Capture the cell that displays the provided text and extract its (X, Y) central coordinate. 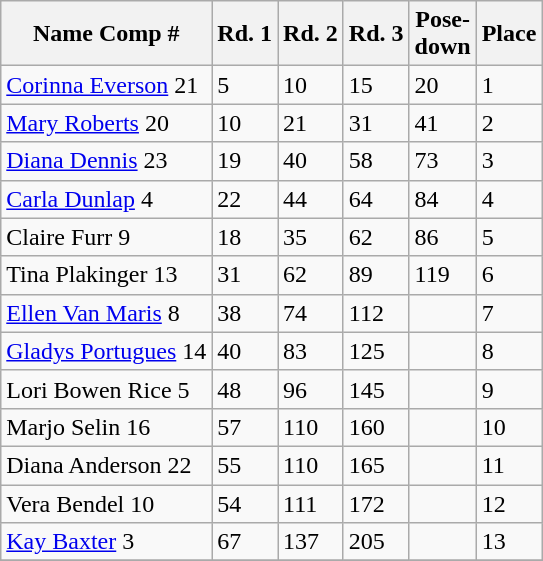
125 (376, 351)
111 (311, 503)
Gladys Portugues 14 (106, 351)
57 (245, 427)
Claire Furr 9 (106, 237)
Marjo Selin 16 (106, 427)
83 (311, 351)
35 (311, 237)
22 (245, 199)
64 (376, 199)
Diana Anderson 22 (106, 465)
15 (376, 85)
Lori Bowen Rice 5 (106, 389)
55 (245, 465)
67 (245, 542)
Carla Dunlap 4 (106, 199)
160 (376, 427)
3 (509, 161)
2 (509, 123)
1 (509, 85)
Pose-down (442, 34)
Place (509, 34)
Ellen Van Maris 8 (106, 313)
58 (376, 161)
Rd. 3 (376, 34)
4 (509, 199)
Name Comp # (106, 34)
Diana Dennis 23 (106, 161)
165 (376, 465)
119 (442, 275)
112 (376, 313)
Vera Bendel 10 (106, 503)
54 (245, 503)
137 (311, 542)
96 (311, 389)
48 (245, 389)
13 (509, 542)
Rd. 2 (311, 34)
44 (311, 199)
89 (376, 275)
41 (442, 123)
12 (509, 503)
Mary Roberts 20 (106, 123)
145 (376, 389)
Corinna Everson 21 (106, 85)
172 (376, 503)
21 (311, 123)
73 (442, 161)
84 (442, 199)
205 (376, 542)
Rd. 1 (245, 34)
18 (245, 237)
7 (509, 313)
6 (509, 275)
19 (245, 161)
20 (442, 85)
38 (245, 313)
8 (509, 351)
Tina Plakinger 13 (106, 275)
86 (442, 237)
9 (509, 389)
Kay Baxter 3 (106, 542)
74 (311, 313)
11 (509, 465)
